Extract the [x, y] coordinate from the center of the cell holding the provided text.  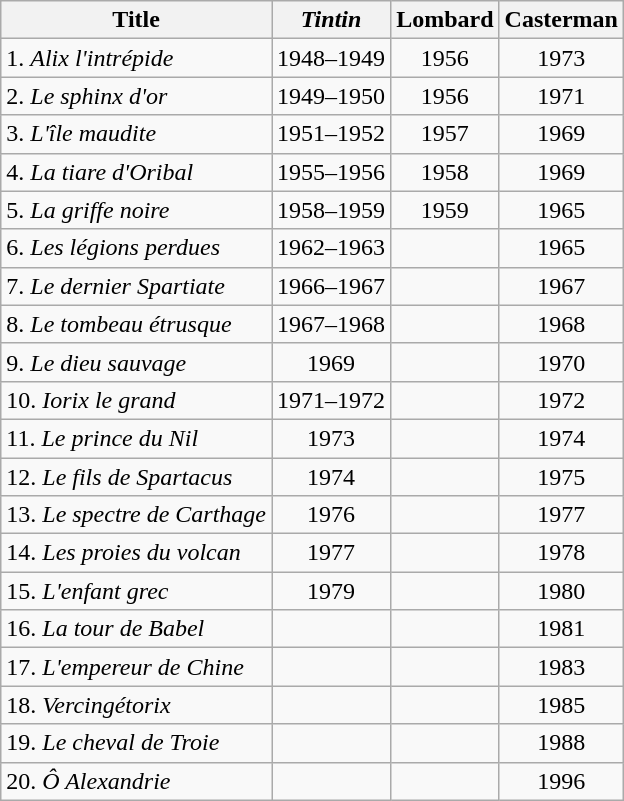
2. Le sphinx d'or [136, 96]
Title [136, 20]
16. La tour de Babel [136, 629]
13. Le spectre de Carthage [136, 515]
1988 [561, 743]
15. L'enfant grec [136, 591]
1978 [561, 553]
1949–1950 [332, 96]
14. Les proies du volcan [136, 553]
1985 [561, 705]
1955–1956 [332, 172]
1966–1967 [332, 286]
20. Ô Alexandrie [136, 781]
1951–1952 [332, 134]
4. La tiare d'Oribal [136, 172]
6. Les légions perdues [136, 248]
Casterman [561, 20]
1968 [561, 324]
1981 [561, 629]
11. Le prince du Nil [136, 438]
3. L'île maudite [136, 134]
1. Alix l'intrépide [136, 58]
1980 [561, 591]
8. Le tombeau étrusque [136, 324]
9. Le dieu sauvage [136, 362]
1948–1949 [332, 58]
1972 [561, 400]
1962–1963 [332, 248]
Tintin [332, 20]
7. Le dernier Spartiate [136, 286]
10. Iorix le grand [136, 400]
1979 [332, 591]
12. Le fils de Spartacus [136, 477]
17. L'empereur de Chine [136, 667]
1976 [332, 515]
1996 [561, 781]
1958–1959 [332, 210]
Lombard [445, 20]
1970 [561, 362]
1971–1972 [332, 400]
19. Le cheval de Troie [136, 743]
1971 [561, 96]
1957 [445, 134]
18. Vercingétorix [136, 705]
5. La griffe noire [136, 210]
1967–1968 [332, 324]
1959 [445, 210]
1958 [445, 172]
1983 [561, 667]
1975 [561, 477]
1967 [561, 286]
